Determine the [X, Y] coordinate at the center of the cell enclosing the given text.  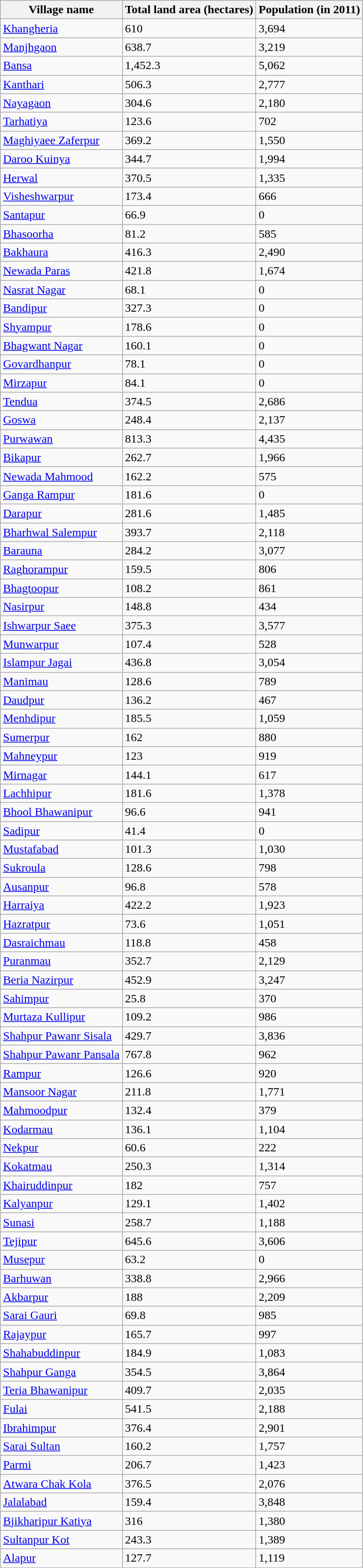
182 [189, 1185]
Rajaypur [61, 1334]
243.3 [189, 1540]
160.2 [189, 1446]
160.1 [189, 346]
4,435 [310, 439]
Sadipur [61, 831]
2,901 [310, 1428]
Mansoor Nagar [61, 1092]
316 [189, 1521]
148.8 [189, 607]
Bakhaura [61, 252]
806 [310, 570]
165.7 [189, 1334]
101.3 [189, 849]
434 [310, 607]
429.7 [189, 1036]
638.7 [189, 47]
702 [310, 122]
Mirnagar [61, 774]
Rampur [61, 1073]
Khairuddinpur [61, 1185]
962 [310, 1054]
281.6 [189, 513]
617 [310, 774]
178.6 [189, 327]
25.8 [189, 998]
379 [310, 1110]
126.6 [189, 1073]
Maghiyaee Zaferpur [61, 140]
541.5 [189, 1409]
2,035 [310, 1390]
Newada Paras [61, 271]
369.2 [189, 140]
96.8 [189, 887]
84.1 [189, 383]
Hazratpur [61, 924]
Visheshwarpur [61, 196]
Puranmau [61, 961]
Population (in 2011) [310, 10]
250.3 [189, 1167]
1,994 [310, 159]
Kanthari [61, 84]
941 [310, 812]
1,030 [310, 849]
Daudpur [61, 700]
1,378 [310, 793]
63.2 [189, 1260]
2,180 [310, 103]
354.5 [189, 1371]
Darapur [61, 513]
2,118 [310, 532]
60.6 [189, 1148]
506.3 [189, 84]
5,062 [310, 66]
Lachhipur [61, 793]
Ibrahimpur [61, 1428]
Teria Bhawanipur [61, 1390]
813.3 [189, 439]
Ausanpur [61, 887]
Dasraichmau [61, 943]
986 [310, 1017]
861 [310, 588]
3,864 [310, 1371]
645.6 [189, 1241]
352.7 [189, 961]
376.4 [189, 1428]
1,923 [310, 905]
Govardhanpur [61, 364]
757 [310, 1185]
436.8 [189, 663]
68.1 [189, 290]
162 [189, 737]
Fulai [61, 1409]
Tendua [61, 401]
Nasrat Nagar [61, 290]
Munwarpur [61, 644]
1,771 [310, 1092]
159.5 [189, 570]
Sukroula [61, 868]
1,674 [310, 271]
Bhasoorha [61, 234]
Santapur [61, 215]
Mirzapur [61, 383]
Bhool Bhawanipur [61, 812]
41.4 [189, 831]
185.5 [189, 719]
1,119 [310, 1558]
578 [310, 887]
2,777 [310, 84]
144.1 [189, 774]
409.7 [189, 1390]
136.1 [189, 1129]
222 [310, 1148]
1,059 [310, 719]
920 [310, 1073]
Bjikharipur Katiya [61, 1521]
Newada Mahmood [61, 476]
798 [310, 868]
2,209 [310, 1297]
1,966 [310, 457]
1,188 [310, 1222]
Murtaza Kullipur [61, 1017]
422.2 [189, 905]
Kalyanpur [61, 1204]
Nasirpur [61, 607]
Sumerpur [61, 737]
258.7 [189, 1222]
Tejipur [61, 1241]
Manjhgaon [61, 47]
3,836 [310, 1036]
Sultanpur Kot [61, 1540]
2,129 [310, 961]
2,076 [310, 1484]
Kodarmau [61, 1129]
Ishwarpur Saee [61, 625]
Sarai Gauri [61, 1316]
3,606 [310, 1241]
96.6 [189, 812]
3,848 [310, 1502]
327.3 [189, 308]
3,077 [310, 551]
Sunasi [61, 1222]
78.1 [189, 364]
1,485 [310, 513]
Jalalabad [61, 1502]
789 [310, 681]
880 [310, 737]
262.7 [189, 457]
528 [310, 644]
Barauna [61, 551]
1,757 [310, 1446]
1,335 [310, 177]
129.1 [189, 1204]
Akbarpur [61, 1297]
3,577 [310, 625]
Sarai Sultan [61, 1446]
Shahpur Pawanr Pansala [61, 1054]
Nekpur [61, 1148]
Manimau [61, 681]
344.7 [189, 159]
108.2 [189, 588]
127.7 [189, 1558]
375.3 [189, 625]
3,247 [310, 980]
162.2 [189, 476]
467 [310, 700]
2,966 [310, 1278]
Harraiya [61, 905]
2,137 [310, 420]
Bikapur [61, 457]
109.2 [189, 1017]
188 [189, 1297]
1,051 [310, 924]
248.4 [189, 420]
767.8 [189, 1054]
1,380 [310, 1521]
304.6 [189, 103]
3,219 [310, 47]
Atwara Chak Kola [61, 1484]
118.8 [189, 943]
374.5 [189, 401]
132.4 [189, 1110]
Mahmoodpur [61, 1110]
69.8 [189, 1316]
666 [310, 196]
458 [310, 943]
575 [310, 476]
Total land area (hectares) [189, 10]
Parmi [61, 1465]
Nayagaon [61, 103]
Village name [61, 10]
Bansa [61, 66]
Menhdipur [61, 719]
211.8 [189, 1092]
2,686 [310, 401]
Herwal [61, 177]
123.6 [189, 122]
1,452.3 [189, 66]
Shahabuddinpur [61, 1353]
Shyampur [61, 327]
Beria Nazirpur [61, 980]
Goswa [61, 420]
1,104 [310, 1129]
Khangheria [61, 28]
206.7 [189, 1465]
Daroo Kuinya [61, 159]
919 [310, 756]
Alapur [61, 1558]
81.2 [189, 234]
Bhagtoopur [61, 588]
Shahpur Pawanr Sisala [61, 1036]
1,083 [310, 1353]
452.9 [189, 980]
Musepur [61, 1260]
73.6 [189, 924]
Mustafabad [61, 849]
338.8 [189, 1278]
66.9 [189, 215]
159.4 [189, 1502]
1,402 [310, 1204]
416.3 [189, 252]
184.9 [189, 1353]
376.5 [189, 1484]
1,550 [310, 140]
2,490 [310, 252]
985 [310, 1316]
1,389 [310, 1540]
393.7 [189, 532]
Bandipur [61, 308]
1,423 [310, 1465]
Islampur Jagai [61, 663]
2,188 [310, 1409]
370.5 [189, 177]
173.4 [189, 196]
Bharhwal Salempur [61, 532]
421.8 [189, 271]
610 [189, 28]
Bhagwant Nagar [61, 346]
585 [310, 234]
Ganga Rampur [61, 495]
136.2 [189, 700]
370 [310, 998]
997 [310, 1334]
284.2 [189, 551]
Purwawan [61, 439]
3,054 [310, 663]
Sahimpur [61, 998]
Mahneypur [61, 756]
123 [189, 756]
1,314 [310, 1167]
3,694 [310, 28]
Tarhatiya [61, 122]
Shahpur Ganga [61, 1371]
107.4 [189, 644]
Barhuwan [61, 1278]
Raghorampur [61, 570]
Kokatmau [61, 1167]
